Capture the cell that displays the provided text and extract its [X, Y] central coordinate. 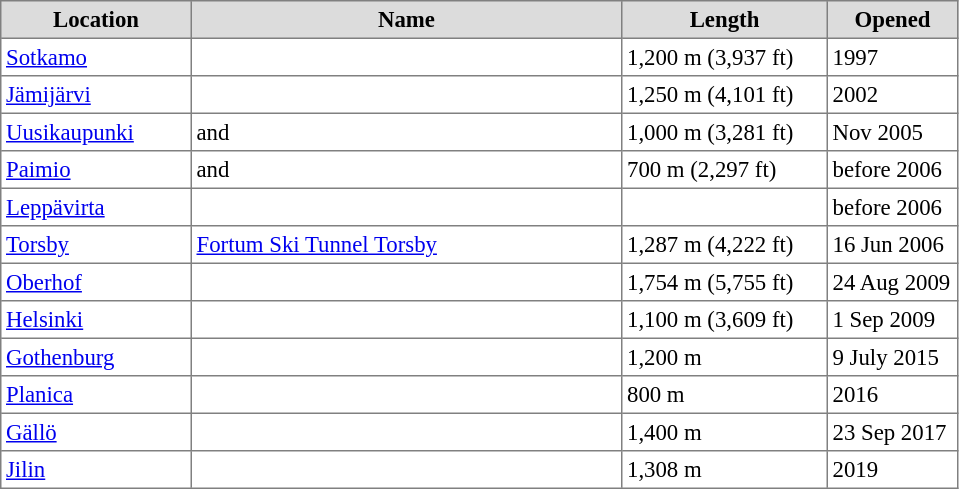
700 m (2,297 ft) [725, 170]
1,200 m [725, 357]
1,754 m (5,755 ft) [725, 282]
800 m [725, 395]
Paimio [96, 170]
Torsby [96, 245]
Sotkamo [96, 57]
Fortum Ski Tunnel Torsby [406, 245]
1 Sep 2009 [892, 320]
1,100 m (3,609 ft) [725, 320]
1,287 m (4,222 ft) [725, 245]
16 Jun 2006 [892, 245]
1,308 m [725, 470]
Leppävirta [96, 207]
1,000 m (3,281 ft) [725, 132]
1,200 m (3,937 ft) [725, 57]
1,250 m (4,101 ft) [725, 95]
Nov 2005 [892, 132]
Oberhof [96, 282]
Gothenburg [96, 357]
Location [96, 20]
Gällö [96, 432]
1997 [892, 57]
1,400 m [725, 432]
Opened [892, 20]
Name [406, 20]
Length [725, 20]
Planica [96, 395]
Jämijärvi [96, 95]
9 July 2015 [892, 357]
24 Aug 2009 [892, 282]
Jilin [96, 470]
2002 [892, 95]
23 Sep 2017 [892, 432]
2019 [892, 470]
Helsinki [96, 320]
Uusikaupunki [96, 132]
2016 [892, 395]
